Search for the cell housing the specified text and yield its [x, y] center coordinate. 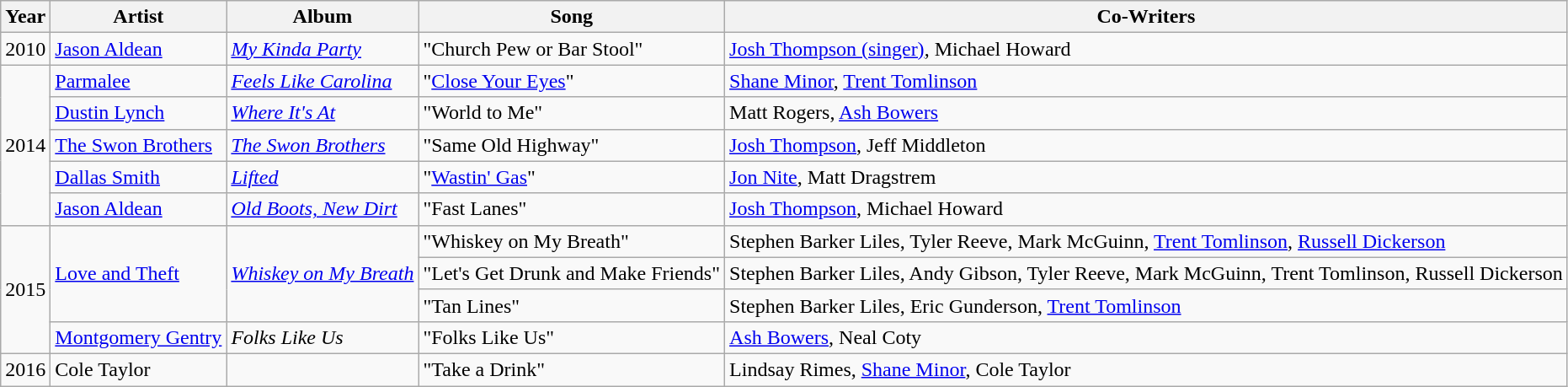
2015 [25, 289]
My Kinda Party [323, 49]
"Close Your Eyes" [572, 81]
2014 [25, 145]
Whiskey on My Breath [323, 273]
Year [25, 17]
Stephen Barker Liles, Eric Gunderson, Trent Tomlinson [1147, 305]
"Let's Get Drunk and Make Friends" [572, 273]
Folks Like Us [323, 337]
Album [323, 17]
"Same Old Highway" [572, 145]
Song [572, 17]
Josh Thompson, Jeff Middleton [1147, 145]
Dallas Smith [138, 177]
"Whiskey on My Breath" [572, 241]
Jon Nite, Matt Dragstrem [1147, 177]
Matt Rogers, Ash Bowers [1147, 113]
Montgomery Gentry [138, 337]
Ash Bowers, Neal Coty [1147, 337]
Where It's At [323, 113]
"Fast Lanes" [572, 209]
"World to Me" [572, 113]
Stephen Barker Liles, Andy Gibson, Tyler Reeve, Mark McGuinn, Trent Tomlinson, Russell Dickerson [1147, 273]
2016 [25, 369]
Co-Writers [1147, 17]
"Folks Like Us" [572, 337]
"Church Pew or Bar Stool" [572, 49]
"Wastin' Gas" [572, 177]
Love and Theft [138, 273]
Lifted [323, 177]
Old Boots, New Dirt [323, 209]
2010 [25, 49]
Cole Taylor [138, 369]
Josh Thompson, Michael Howard [1147, 209]
Josh Thompson (singer), Michael Howard [1147, 49]
"Take a Drink" [572, 369]
Stephen Barker Liles, Tyler Reeve, Mark McGuinn, Trent Tomlinson, Russell Dickerson [1147, 241]
Feels Like Carolina [323, 81]
"Tan Lines" [572, 305]
Lindsay Rimes, Shane Minor, Cole Taylor [1147, 369]
Shane Minor, Trent Tomlinson [1147, 81]
Dustin Lynch [138, 113]
Parmalee [138, 81]
Artist [138, 17]
